Scan for the cell matching the given text and deliver its (X, Y) coordinate at center. 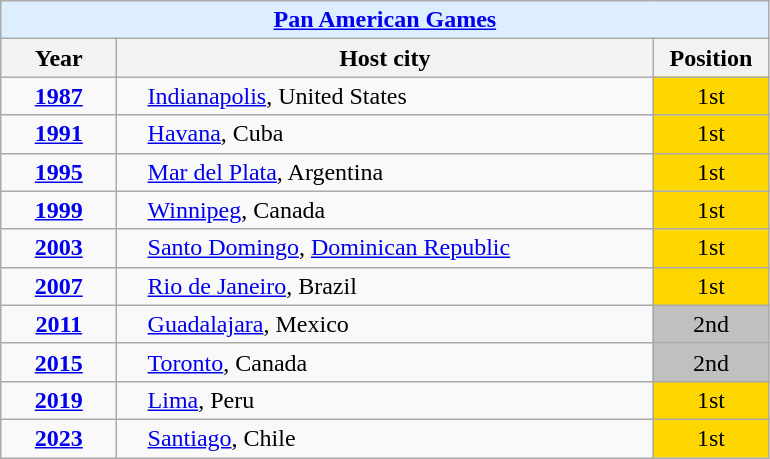
2007 (59, 286)
2019 (59, 400)
Santiago, Chile (385, 438)
1987 (59, 96)
Indianapolis, United States (385, 96)
Toronto, Canada (385, 362)
Pan American Games (385, 20)
1999 (59, 210)
2011 (59, 324)
1991 (59, 134)
1995 (59, 172)
2015 (59, 362)
Santo Domingo, Dominican Republic (385, 248)
Mar del Plata, Argentina (385, 172)
Rio de Janeiro, Brazil (385, 286)
Winnipeg, Canada (385, 210)
2023 (59, 438)
Lima, Peru (385, 400)
Host city (385, 58)
Havana, Cuba (385, 134)
2003 (59, 248)
Guadalajara, Mexico (385, 324)
Year (59, 58)
Position (711, 58)
